Identify which cell holds the provided text, then report its (X, Y) central coordinate. 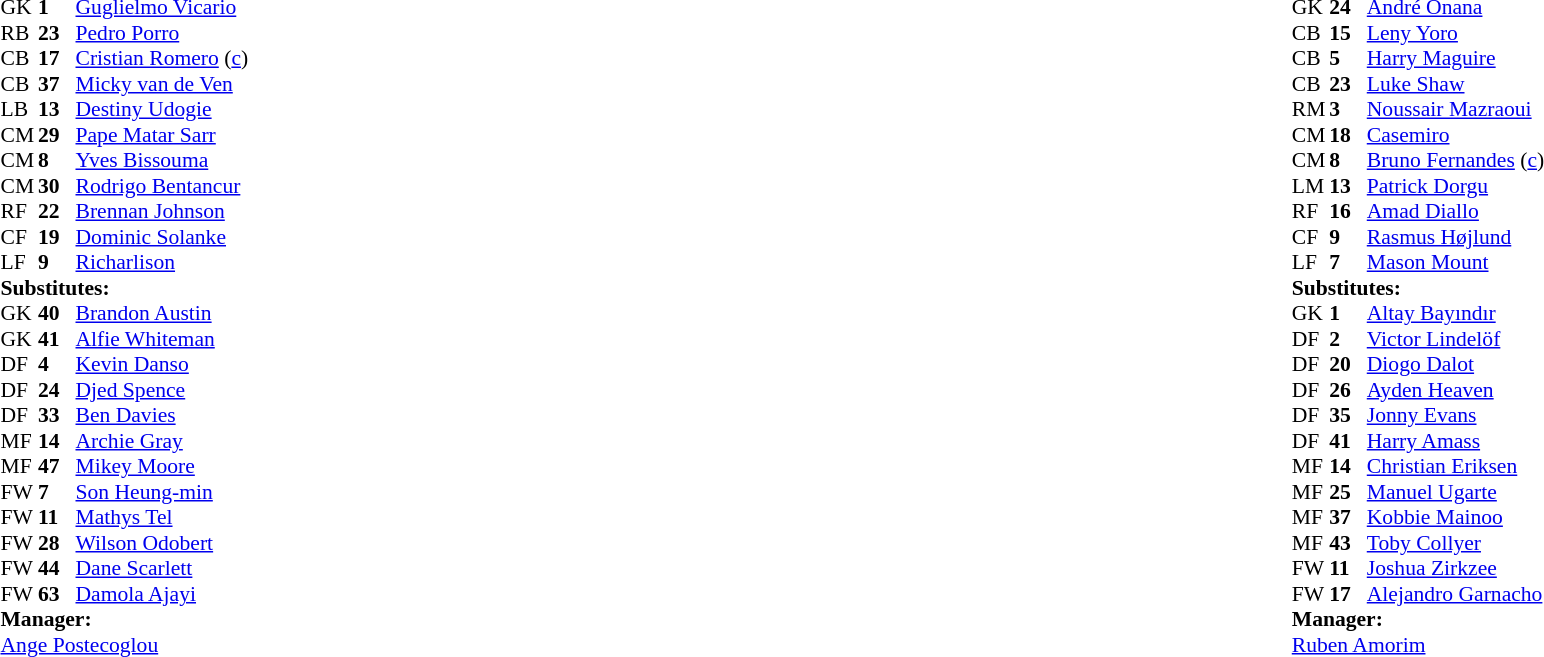
RM (1311, 109)
Ben Davies (162, 415)
28 (57, 543)
Leny Yoro (1456, 33)
29 (57, 135)
Ayden Heaven (1456, 390)
Cristian Romero (c) (162, 59)
Mathys Tel (162, 517)
Kobbie Mainoo (1456, 517)
Archie Gray (162, 441)
40 (57, 313)
63 (57, 594)
4 (57, 365)
Bruno Fernandes (c) (1456, 161)
47 (57, 467)
Pape Matar Sarr (162, 135)
Dane Scarlett (162, 569)
Altay Bayındır (1456, 313)
Pedro Porro (162, 33)
35 (1348, 415)
Christian Eriksen (1456, 467)
Diogo Dalot (1456, 365)
Jonny Evans (1456, 415)
Dominic Solanke (162, 237)
Wilson Odobert (162, 543)
24 (57, 390)
Victor Lindelöf (1456, 339)
Casemiro (1456, 135)
Toby Collyer (1456, 543)
Alfie Whiteman (162, 339)
Rodrigo Bentancur (162, 186)
26 (1348, 390)
33 (57, 415)
Kevin Danso (162, 365)
Amad Diallo (1456, 211)
Manuel Ugarte (1456, 492)
LM (1311, 186)
44 (57, 569)
LB (19, 109)
18 (1348, 135)
19 (57, 237)
Harry Amass (1456, 441)
43 (1348, 543)
Joshua Zirkzee (1456, 569)
3 (1348, 109)
Mikey Moore (162, 467)
Richarlison (162, 263)
5 (1348, 59)
Alejandro Garnacho (1456, 594)
1 (1348, 313)
Brennan Johnson (162, 211)
16 (1348, 211)
22 (57, 211)
Brandon Austin (162, 313)
15 (1348, 33)
Patrick Dorgu (1456, 186)
Mason Mount (1456, 263)
Harry Maguire (1456, 59)
Noussair Mazraoui (1456, 109)
Rasmus Højlund (1456, 237)
RB (19, 33)
Son Heung-min (162, 492)
20 (1348, 365)
Djed Spence (162, 390)
2 (1348, 339)
25 (1348, 492)
Yves Bissouma (162, 161)
Luke Shaw (1456, 84)
Damola Ajayi (162, 594)
Micky van de Ven (162, 84)
30 (57, 186)
Destiny Udogie (162, 109)
